Determine the [x, y] coordinate at the center of the cell enclosing the given text.  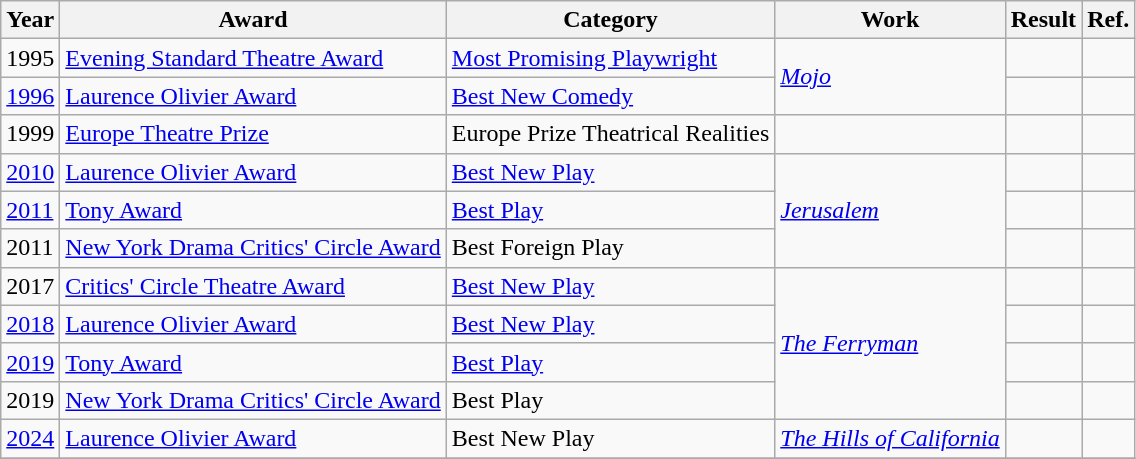
1999 [30, 134]
Award [253, 20]
Critics' Circle Theatre Award [253, 286]
2010 [30, 172]
2024 [30, 438]
Ref. [1108, 20]
Evening Standard Theatre Award [253, 58]
2018 [30, 324]
Category [610, 20]
Mojo [890, 77]
1996 [30, 96]
Best New Comedy [610, 96]
The Ferryman [890, 343]
Most Promising Playwright [610, 58]
1995 [30, 58]
Europe Prize Theatrical Realities [610, 134]
2017 [30, 286]
Year [30, 20]
Work [890, 20]
Result [1043, 20]
Best Foreign Play [610, 248]
Europe Theatre Prize [253, 134]
The Hills of California [890, 438]
Jerusalem [890, 210]
